Determine the (x, y) coordinate at the center of the cell enclosing the given text.  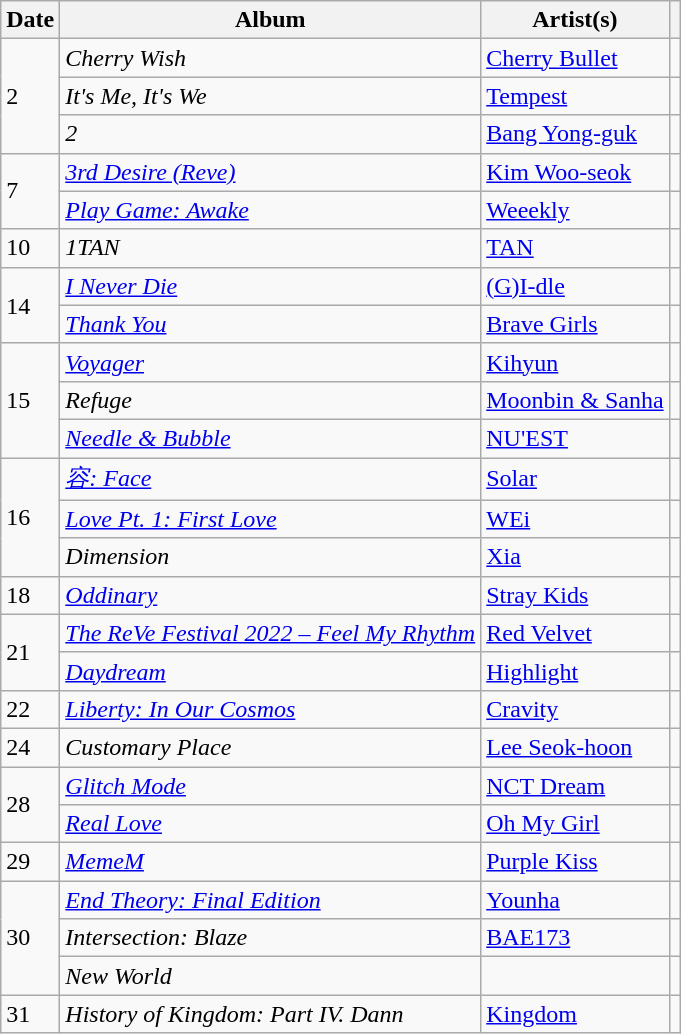
WEi (575, 519)
MemeM (270, 862)
Artist(s) (575, 20)
Voyager (270, 362)
18 (30, 595)
NU'EST (575, 438)
Thank You (270, 324)
Oh My Girl (575, 824)
31 (30, 1014)
16 (30, 518)
Younha (575, 900)
Red Velvet (575, 633)
It's Me, It's We (270, 96)
21 (30, 652)
1TAN (270, 248)
Date (30, 20)
Lee Seok-hoon (575, 747)
Dimension (270, 557)
Oddinary (270, 595)
Stray Kids (575, 595)
I Never Die (270, 286)
Solar (575, 480)
Intersection: Blaze (270, 938)
10 (30, 248)
30 (30, 938)
3rd Desire (Reve) (270, 172)
Cherry Bullet (575, 58)
28 (30, 804)
14 (30, 305)
Bang Yong-guk (575, 134)
22 (30, 709)
Xia (575, 557)
History of Kingdom: Part IV. Dann (270, 1014)
7 (30, 191)
15 (30, 400)
29 (30, 862)
Kihyun (575, 362)
Customary Place (270, 747)
Real Love (270, 824)
Moonbin & Sanha (575, 400)
Album (270, 20)
Kim Woo-seok (575, 172)
The ReVe Festival 2022 – Feel My Rhythm (270, 633)
Needle & Bubble (270, 438)
Cherry Wish (270, 58)
End Theory: Final Edition (270, 900)
Weeekly (575, 210)
TAN (575, 248)
Highlight (575, 671)
Tempest (575, 96)
24 (30, 747)
Daydream (270, 671)
NCT Dream (575, 785)
Glitch Mode (270, 785)
(G)I-dle (575, 286)
Refuge (270, 400)
BAE173 (575, 938)
Play Game: Awake (270, 210)
容: Face (270, 480)
New World (270, 976)
Brave Girls (575, 324)
Cravity (575, 709)
Liberty: In Our Cosmos (270, 709)
Kingdom (575, 1014)
Purple Kiss (575, 862)
Love Pt. 1: First Love (270, 519)
